Provide the [X, Y] coordinate of the cell's center where the given text is located.  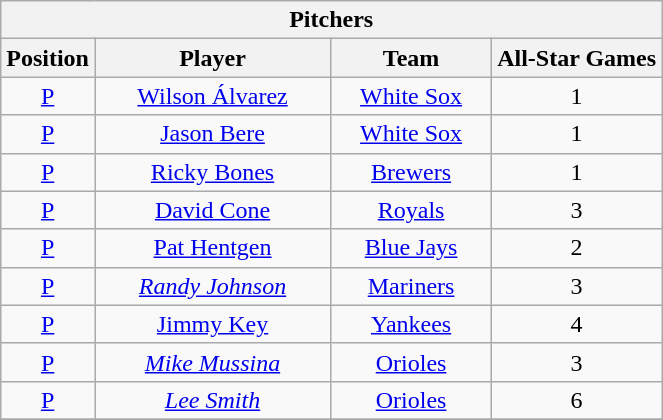
Yankees [412, 324]
Blue Jays [412, 248]
Jason Bere [212, 134]
Royals [412, 210]
Lee Smith [212, 400]
Pitchers [332, 20]
Ricky Bones [212, 172]
Pat Hentgen [212, 248]
6 [577, 400]
4 [577, 324]
Position [48, 58]
All-Star Games [577, 58]
Brewers [412, 172]
Wilson Álvarez [212, 96]
Player [212, 58]
2 [577, 248]
Jimmy Key [212, 324]
David Cone [212, 210]
Team [412, 58]
Mariners [412, 286]
Mike Mussina [212, 362]
Randy Johnson [212, 286]
